Output the [x, y] coordinate of the center of the cell containing the given text.  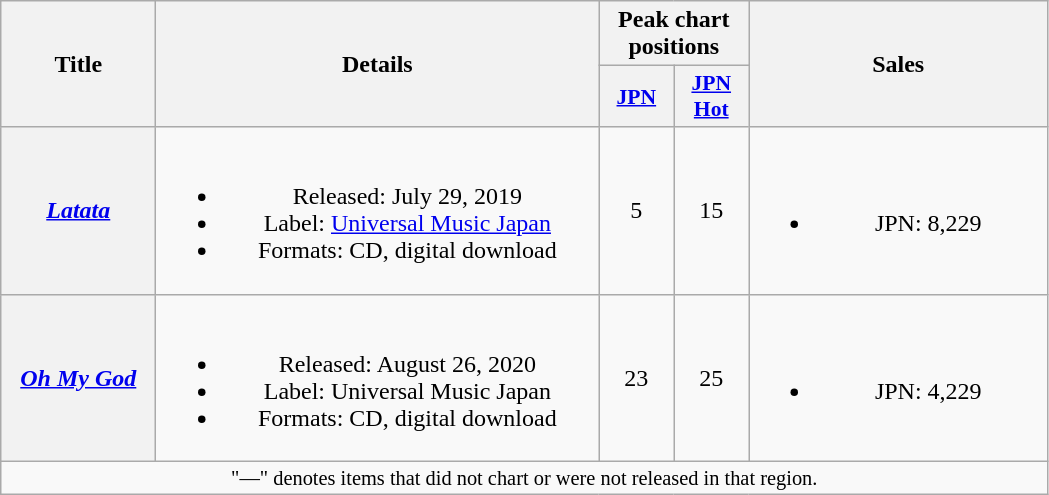
5 [636, 210]
Oh My God [78, 378]
Peak chart positions [674, 34]
JPN: 8,229 [898, 210]
JPN: 4,229 [898, 378]
23 [636, 378]
Title [78, 64]
Released: August 26, 2020Label: Universal Music JapanFormats: CD, digital download [378, 378]
Released: July 29, 2019Label: Universal Music JapanFormats: CD, digital download [378, 210]
15 [712, 210]
Latata [78, 210]
Sales [898, 64]
"—" denotes items that did not chart or were not released in that region. [524, 478]
JPN Hot [712, 96]
25 [712, 378]
JPN [636, 96]
Details [378, 64]
